Return (x, y) of the center of cell containing provided text 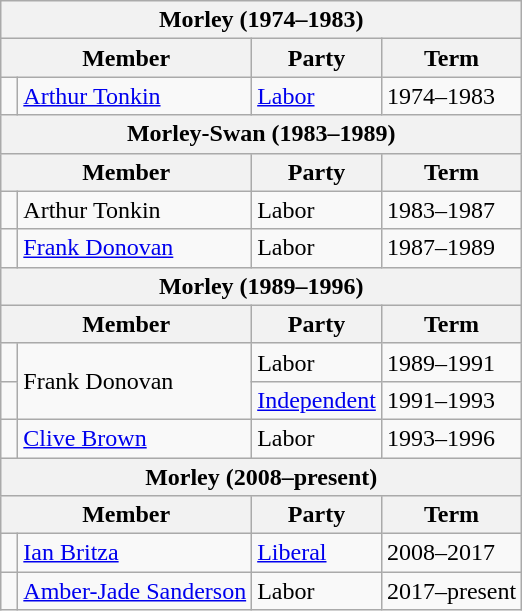
1983–1987 (451, 210)
1993–1996 (451, 438)
Clive Brown (135, 438)
1987–1989 (451, 248)
Morley (2008–present) (262, 477)
1974–1983 (451, 96)
Liberal (317, 553)
2008–2017 (451, 553)
Independent (317, 400)
Ian Britza (135, 553)
1991–1993 (451, 400)
Amber-Jade Sanderson (135, 591)
Morley (1989–1996) (262, 286)
Morley (1974–1983) (262, 20)
2017–present (451, 591)
1989–1991 (451, 362)
Morley-Swan (1983–1989) (262, 134)
